Provide the [x, y] coordinate of the cell's center where the given text is located.  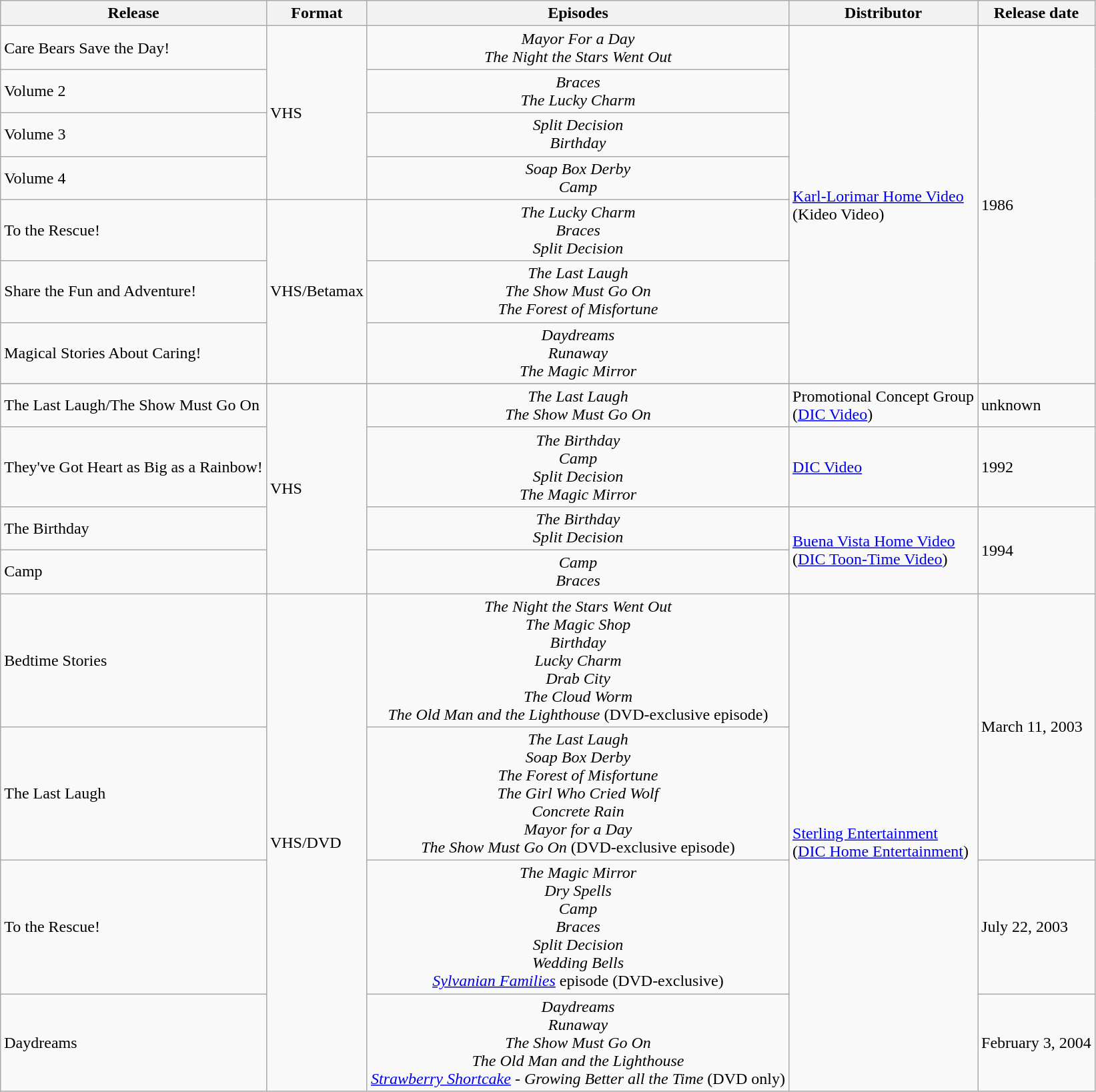
The Last Laugh [133, 794]
Sterling Entertainment(DIC Home Entertainment) [883, 843]
Volume 4 [133, 177]
VHS/DVD [316, 843]
unknown [1037, 406]
Format [316, 13]
1994 [1037, 550]
Share the Fun and Adventure! [133, 292]
The Last LaughThe Show Must Go OnThe Forest of Misfortune [578, 292]
1986 [1037, 205]
Soap Box DerbyCamp [578, 177]
Magical Stories About Caring! [133, 353]
CampBraces [578, 571]
March 11, 2003 [1037, 727]
The BirthdayCampSplit DecisionThe Magic Mirror [578, 467]
Daydreams [133, 1043]
Bedtime Stories [133, 660]
Split DecisionBirthday [578, 135]
February 3, 2004 [1037, 1043]
The Last LaughSoap Box DerbyThe Forest of MisfortuneThe Girl Who Cried WolfConcrete RainMayor for a DayThe Show Must Go On (DVD-exclusive episode) [578, 794]
DaydreamsRunawayThe Magic Mirror [578, 353]
Promotional Concept Group(DIC Video) [883, 406]
1992 [1037, 467]
Release [133, 13]
The Birthday [133, 528]
Care Bears Save the Day! [133, 48]
Volume 3 [133, 135]
The Lucky CharmBracesSplit Decision [578, 230]
Episodes [578, 13]
The Night the Stars Went OutThe Magic ShopBirthdayLucky CharmDrab CityThe Cloud WormThe Old Man and the Lighthouse (DVD-exclusive episode) [578, 660]
The Last LaughThe Show Must Go On [578, 406]
BracesThe Lucky Charm [578, 91]
Mayor For a DayThe Night the Stars Went Out [578, 48]
They've Got Heart as Big as a Rainbow! [133, 467]
Release date [1037, 13]
Karl-Lorimar Home Video(Kideo Video) [883, 205]
Distributor [883, 13]
Camp [133, 571]
The Last Laugh/The Show Must Go On [133, 406]
VHS/Betamax [316, 292]
Volume 2 [133, 91]
DIC Video [883, 467]
DaydreamsRunawayThe Show Must Go OnThe Old Man and the LighthouseStrawberry Shortcake - Growing Better all the Time (DVD only) [578, 1043]
The BirthdaySplit Decision [578, 528]
July 22, 2003 [1037, 927]
Buena Vista Home Video(DIC Toon-Time Video) [883, 550]
The Magic MirrorDry SpellsCampBracesSplit DecisionWedding BellsSylvanian Families episode (DVD-exclusive) [578, 927]
